For the text-containing cell, return its midpoint in (x, y) coordinate format. 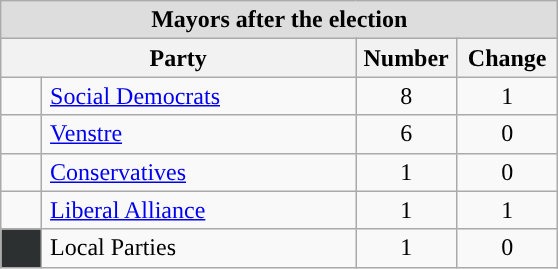
Social Democrats (199, 96)
Liberal Alliance (199, 210)
8 (406, 96)
Local Parties (199, 248)
Venstre (199, 134)
Mayors after the election (280, 20)
Conservatives (199, 172)
Change (508, 58)
Party (178, 58)
Number (406, 58)
6 (406, 134)
